Scan for the cell matching the given text and deliver its (x, y) coordinate at center. 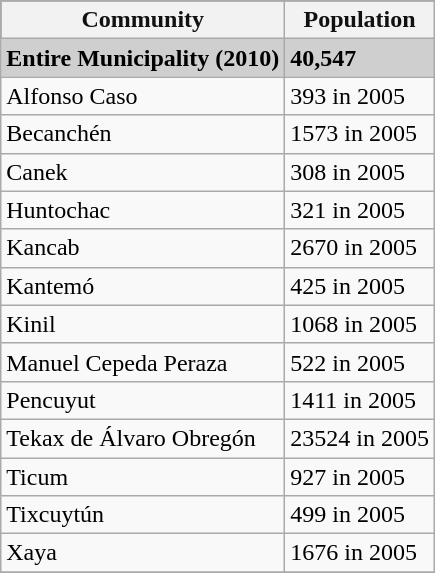
40,547 (360, 58)
Alfonso Caso (143, 96)
Tixcuytún (143, 515)
1411 in 2005 (360, 400)
1068 in 2005 (360, 324)
Pencuyut (143, 400)
308 in 2005 (360, 172)
Becanchén (143, 134)
Kantemó (143, 286)
927 in 2005 (360, 477)
Kancab (143, 248)
Population (360, 20)
Tekax de Álvaro Obregón (143, 438)
499 in 2005 (360, 515)
23524 in 2005 (360, 438)
Manuel Cepeda Peraza (143, 362)
Huntochac (143, 210)
Xaya (143, 553)
425 in 2005 (360, 286)
Canek (143, 172)
Ticum (143, 477)
1573 in 2005 (360, 134)
Entire Municipality (2010) (143, 58)
Kinil (143, 324)
Community (143, 20)
1676 in 2005 (360, 553)
321 in 2005 (360, 210)
2670 in 2005 (360, 248)
522 in 2005 (360, 362)
393 in 2005 (360, 96)
